Output the [X, Y] coordinate of the center of the cell containing the given text.  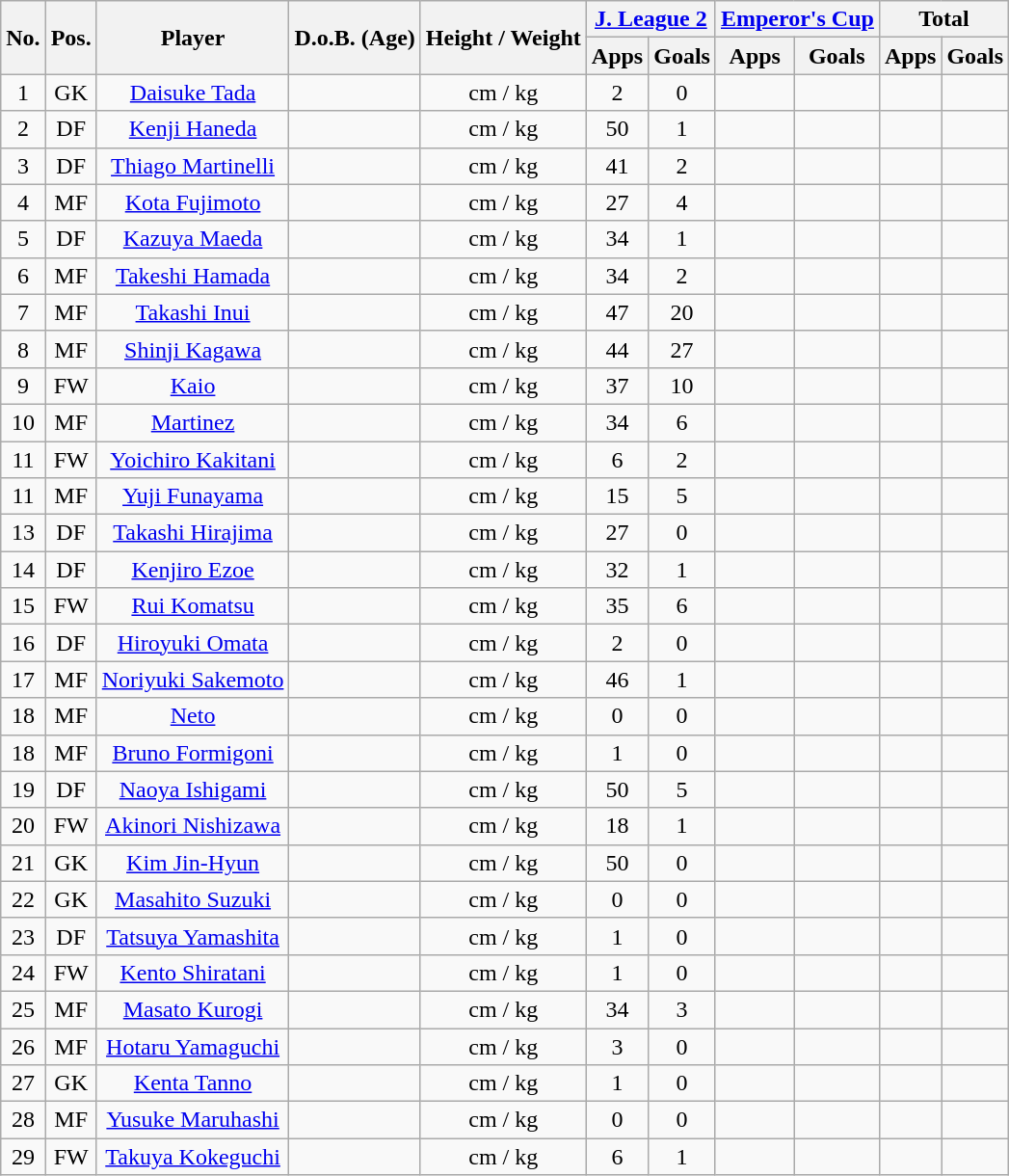
Kento Shiratani [193, 973]
Yoichiro Kakitani [193, 460]
28 [23, 1120]
9 [23, 386]
Akinori Nishizawa [193, 826]
29 [23, 1157]
32 [617, 570]
Kaio [193, 386]
35 [617, 606]
Daisuke Tada [193, 93]
Kim Jin-Hyun [193, 863]
Kota Fujimoto [193, 202]
Takashi Inui [193, 312]
25 [23, 1009]
47 [617, 312]
Hiroyuki Omata [193, 643]
21 [23, 863]
7 [23, 312]
J. League 2 [651, 19]
8 [23, 349]
Rui Komatsu [193, 606]
41 [617, 166]
Player [193, 38]
19 [23, 789]
Yuji Funayama [193, 496]
Emperor's Cup [797, 19]
Bruno Formigoni [193, 753]
13 [23, 533]
Kenji Haneda [193, 129]
No. [23, 38]
37 [617, 386]
Thiago Martinelli [193, 166]
16 [23, 643]
Tatsuya Yamashita [193, 936]
Noriyuki Sakemoto [193, 680]
Naoya Ishigami [193, 789]
46 [617, 680]
D.o.B. (Age) [355, 38]
26 [23, 1046]
44 [617, 349]
Masato Kurogi [193, 1009]
17 [23, 680]
Kenta Tanno [193, 1083]
Kazuya Maeda [193, 239]
Yusuke Maruhashi [193, 1120]
Neto [193, 716]
14 [23, 570]
23 [23, 936]
Shinji Kagawa [193, 349]
Takashi Hirajima [193, 533]
Masahito Suzuki [193, 899]
Height / Weight [503, 38]
Pos. [71, 38]
Hotaru Yamaguchi [193, 1046]
Takuya Kokeguchi [193, 1157]
Kenjiro Ezoe [193, 570]
Takeshi Hamada [193, 276]
24 [23, 973]
22 [23, 899]
Martinez [193, 422]
Total [943, 19]
